Return the (x, y) coordinate for the center point of the cell that contains the specified text.  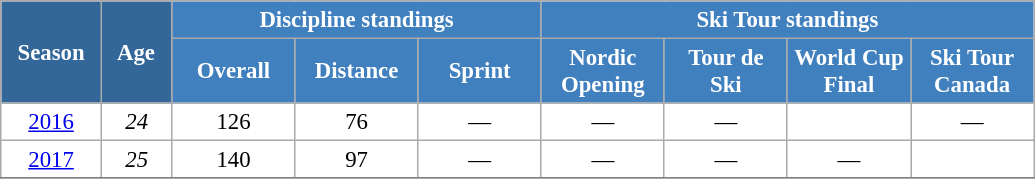
Tour deSki (726, 72)
Ski Tour standings (787, 20)
Overall (234, 72)
Season (52, 52)
24 (136, 122)
World CupFinal (848, 72)
2017 (52, 160)
Discipline standings (356, 20)
140 (234, 160)
NordicOpening (602, 72)
Distance (356, 72)
Ski TourCanada (972, 72)
2016 (52, 122)
97 (356, 160)
126 (234, 122)
25 (136, 160)
76 (356, 122)
Age (136, 52)
Sprint (480, 72)
